For the text-containing cell, return its midpoint in (X, Y) coordinate format. 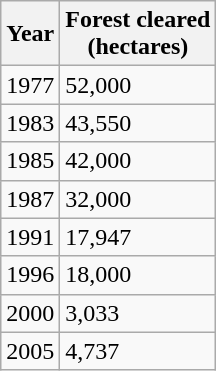
1987 (30, 199)
52,000 (138, 85)
1977 (30, 85)
Forest cleared(hectares) (138, 34)
43,550 (138, 123)
32,000 (138, 199)
4,737 (138, 351)
1983 (30, 123)
Year (30, 34)
18,000 (138, 275)
2000 (30, 313)
1996 (30, 275)
2005 (30, 351)
1991 (30, 237)
1985 (30, 161)
17,947 (138, 237)
42,000 (138, 161)
3,033 (138, 313)
